Identify which cell holds the provided text, then report its [x, y] central coordinate. 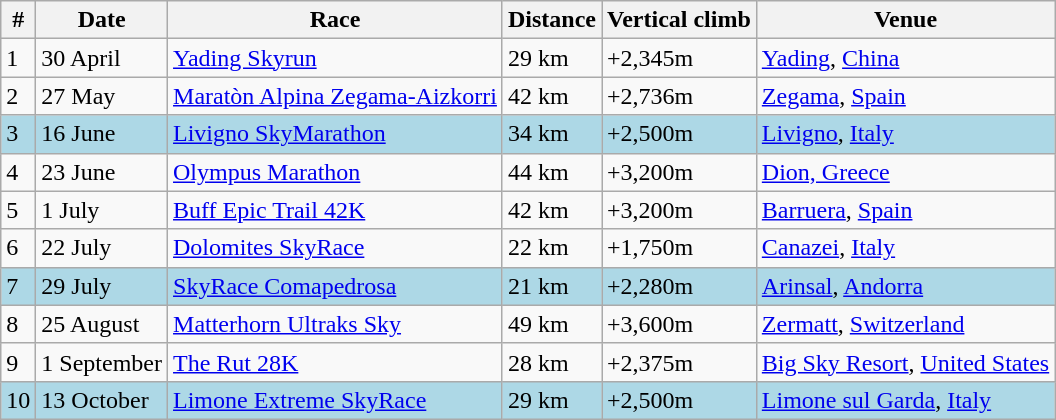
16 June [102, 134]
SkyRace Comapedrosa [336, 286]
27 May [102, 96]
Maratòn Alpina Zegama-Aizkorri [336, 96]
+3,600m [680, 324]
+2,280m [680, 286]
25 August [102, 324]
Buff Epic Trail 42K [336, 210]
5 [18, 210]
Dolomites SkyRace [336, 248]
Yading Skyrun [336, 58]
29 July [102, 286]
Limone Extreme SkyRace [336, 400]
+2,345m [680, 58]
23 June [102, 172]
Barruera, Spain [905, 210]
1 September [102, 362]
Matterhorn Ultraks Sky [336, 324]
Olympus Marathon [336, 172]
+2,736m [680, 96]
8 [18, 324]
Distance [552, 20]
+1,750m [680, 248]
6 [18, 248]
Canazei, Italy [905, 248]
22 km [552, 248]
7 [18, 286]
# [18, 20]
44 km [552, 172]
Livigno SkyMarathon [336, 134]
3 [18, 134]
2 [18, 96]
Zermatt, Switzerland [905, 324]
Zegama, Spain [905, 96]
13 October [102, 400]
10 [18, 400]
Big Sky Resort, United States [905, 362]
Date [102, 20]
+2,375m [680, 362]
1 [18, 58]
28 km [552, 362]
The Rut 28K [336, 362]
22 July [102, 248]
Dion, Greece [905, 172]
Livigno, Italy [905, 134]
49 km [552, 324]
9 [18, 362]
21 km [552, 286]
34 km [552, 134]
Race [336, 20]
Limone sul Garda, Italy [905, 400]
Vertical climb [680, 20]
1 July [102, 210]
Arinsal, Andorra [905, 286]
4 [18, 172]
Venue [905, 20]
30 April [102, 58]
Yading, China [905, 58]
